Identify which cell holds the provided text, then report its (X, Y) central coordinate. 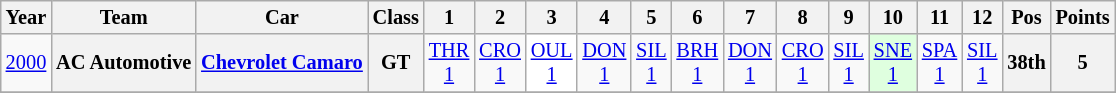
Team (124, 17)
7 (750, 17)
THR1 (449, 63)
GT (396, 63)
Year (26, 17)
3 (552, 17)
9 (848, 17)
Class (396, 17)
Chevrolet Camaro (282, 63)
4 (604, 17)
38th (1026, 63)
8 (803, 17)
2 (500, 17)
12 (982, 17)
BRH1 (697, 63)
SNE1 (893, 63)
OUL1 (552, 63)
Points (1083, 17)
2000 (26, 63)
6 (697, 17)
10 (893, 17)
Car (282, 17)
Pos (1026, 17)
AC Automotive (124, 63)
SPA1 (940, 63)
11 (940, 17)
1 (449, 17)
